Locate the cell with the specified text and output its [X, Y] center coordinate. 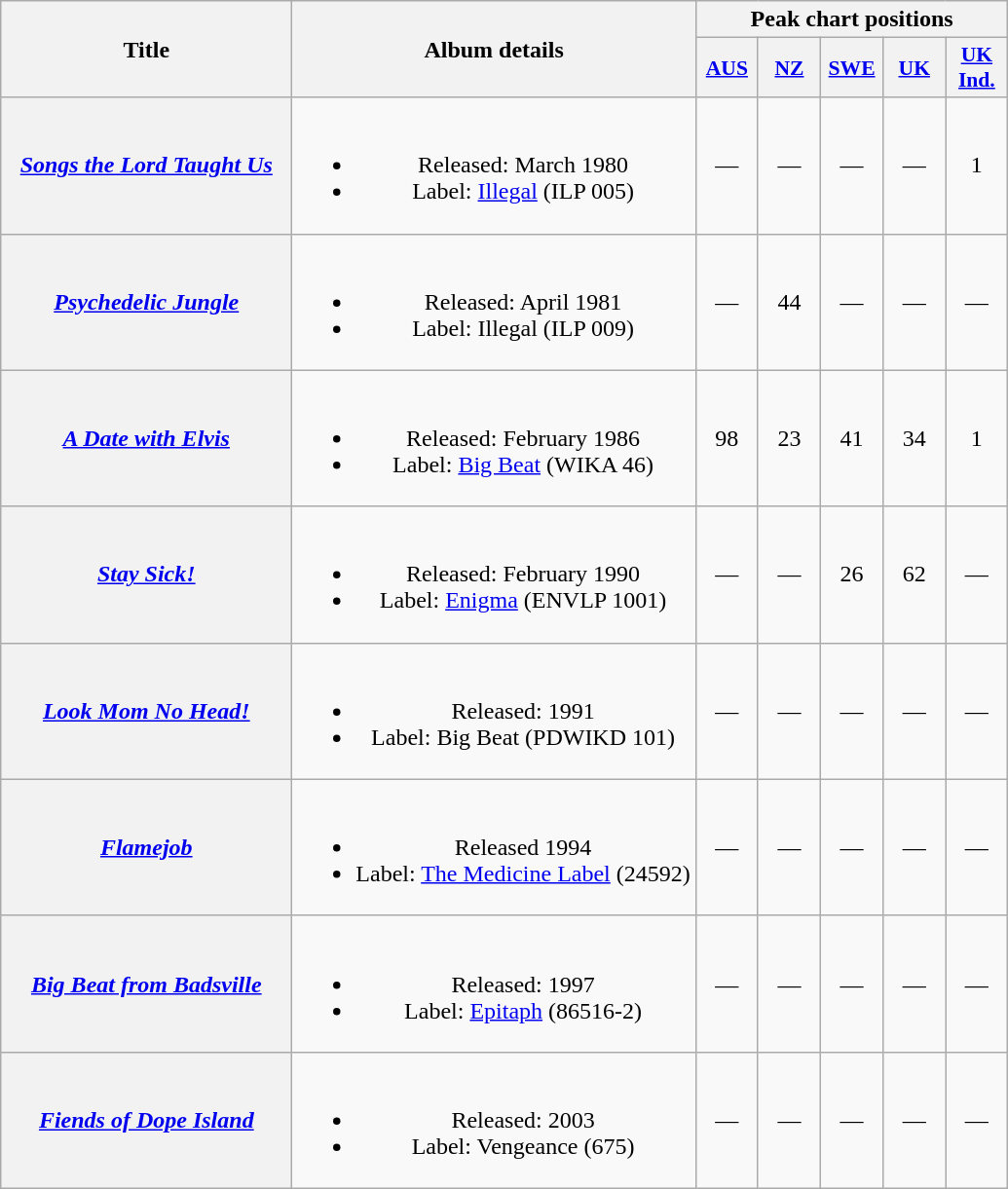
26 [852, 575]
Stay Sick! [146, 575]
Big Beat from Badsville [146, 984]
SWE [852, 68]
A Date with Elvis [146, 438]
41 [852, 438]
98 [727, 438]
Fiends of Dope Island [146, 1120]
Title [146, 49]
UK [915, 68]
34 [915, 438]
Album details [494, 49]
Songs the Lord Taught Us [146, 166]
Psychedelic Jungle [146, 302]
44 [789, 302]
Flamejob [146, 847]
NZ [789, 68]
AUS [727, 68]
Released: 2003Label: Vengeance (675) [494, 1120]
Peak chart positions [851, 19]
Released: 1991Label: Big Beat (PDWIKD 101) [494, 711]
Released 1994Label: The Medicine Label (24592) [494, 847]
Look Mom No Head! [146, 711]
Released: April 1981Label: Illegal (ILP 009) [494, 302]
Released: February 1986Label: Big Beat (WIKA 46) [494, 438]
Released: 1997Label: Epitaph (86516-2) [494, 984]
Released: February 1990Label: Enigma (ENVLP 1001) [494, 575]
62 [915, 575]
Released: March 1980Label: Illegal (ILP 005) [494, 166]
23 [789, 438]
UKInd. [977, 68]
